Detect which cell encompasses the target text, then output its (X, Y) center coordinate. 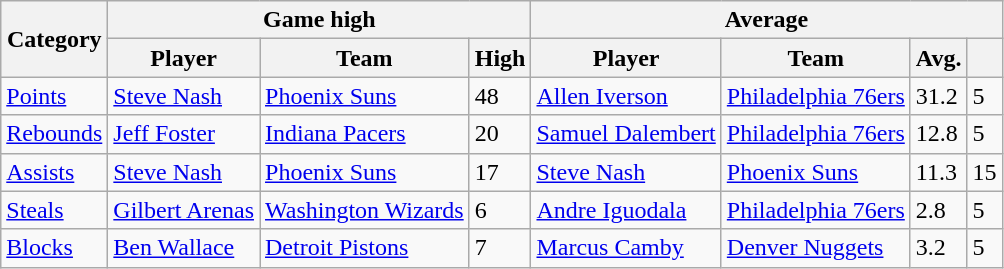
Ben Wallace (184, 248)
High (500, 58)
Marcus Camby (626, 248)
Washington Wizards (365, 210)
31.2 (938, 96)
17 (500, 172)
Gilbert Arenas (184, 210)
20 (500, 134)
Detroit Pistons (365, 248)
3.2 (938, 248)
Assists (54, 172)
11.3 (938, 172)
Average (766, 20)
Allen Iverson (626, 96)
2.8 (938, 210)
Game high (320, 20)
7 (500, 248)
Avg. (938, 58)
Denver Nuggets (816, 248)
Jeff Foster (184, 134)
48 (500, 96)
Steals (54, 210)
6 (500, 210)
Samuel Dalembert (626, 134)
12.8 (938, 134)
Category (54, 39)
Rebounds (54, 134)
15 (984, 172)
Blocks (54, 248)
Points (54, 96)
Indiana Pacers (365, 134)
Andre Iguodala (626, 210)
